Return [X, Y] of the center of cell containing provided text 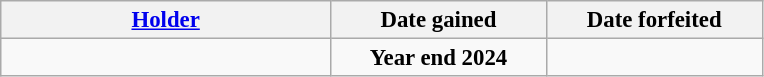
Year end 2024 [439, 58]
Holder [166, 20]
Date gained [439, 20]
Date forfeited [654, 20]
